Find where the given text appears and provide that cell's center as (X, Y) coordinate. 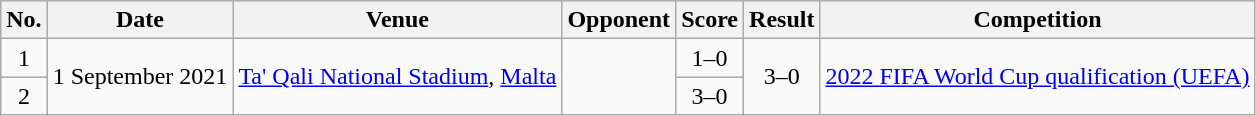
Result (782, 20)
1–0 (710, 58)
2 (24, 96)
2022 FIFA World Cup qualification (UEFA) (1038, 77)
Opponent (619, 20)
Competition (1038, 20)
No. (24, 20)
1 September 2021 (140, 77)
Date (140, 20)
1 (24, 58)
Venue (398, 20)
Score (710, 20)
Ta' Qali National Stadium, Malta (398, 77)
